Detect which cell encompasses the target text, then output its [X, Y] center coordinate. 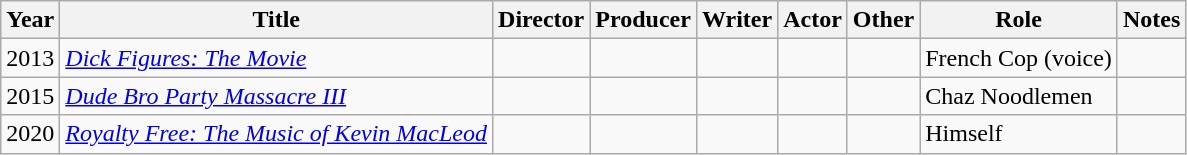
French Cop (voice) [1019, 58]
2015 [30, 96]
Role [1019, 20]
Dick Figures: The Movie [276, 58]
Year [30, 20]
2013 [30, 58]
Other [883, 20]
Chaz Noodlemen [1019, 96]
Himself [1019, 134]
Royalty Free: The Music of Kevin MacLeod [276, 134]
Writer [736, 20]
Title [276, 20]
Producer [644, 20]
Actor [813, 20]
Notes [1151, 20]
Director [542, 20]
Dude Bro Party Massacre III [276, 96]
2020 [30, 134]
